Detect which cell encompasses the target text, then output its (X, Y) center coordinate. 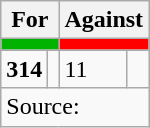
For (30, 20)
Against (104, 20)
314 (24, 69)
11 (93, 69)
Source: (75, 107)
